Determine the [x, y] coordinate at the center of the cell enclosing the given text.  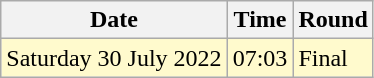
Time [260, 20]
Date [114, 20]
07:03 [260, 58]
Saturday 30 July 2022 [114, 58]
Round [333, 20]
Final [333, 58]
